For the text-containing cell, return its midpoint in (x, y) coordinate format. 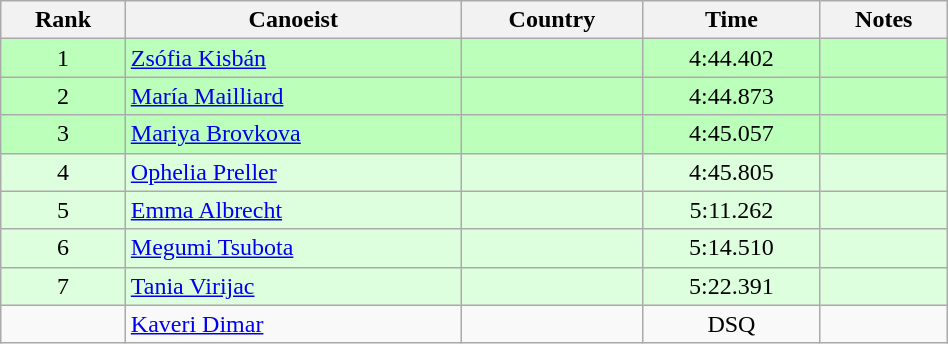
Country (552, 20)
5:14.510 (732, 248)
Time (732, 20)
Canoeist (293, 20)
Mariya Brovkova (293, 134)
Megumi Tsubota (293, 248)
5:11.262 (732, 210)
Zsófia Kisbán (293, 58)
2 (64, 96)
3 (64, 134)
5 (64, 210)
4:44.402 (732, 58)
7 (64, 286)
Ophelia Preller (293, 172)
Kaveri Dimar (293, 324)
1 (64, 58)
4:44.873 (732, 96)
María Mailliard (293, 96)
4 (64, 172)
4:45.805 (732, 172)
Rank (64, 20)
6 (64, 248)
Tania Virijac (293, 286)
4:45.057 (732, 134)
Emma Albrecht (293, 210)
Notes (884, 20)
5:22.391 (732, 286)
DSQ (732, 324)
